Return the [x, y] coordinate for the center point of the cell that contains the specified text.  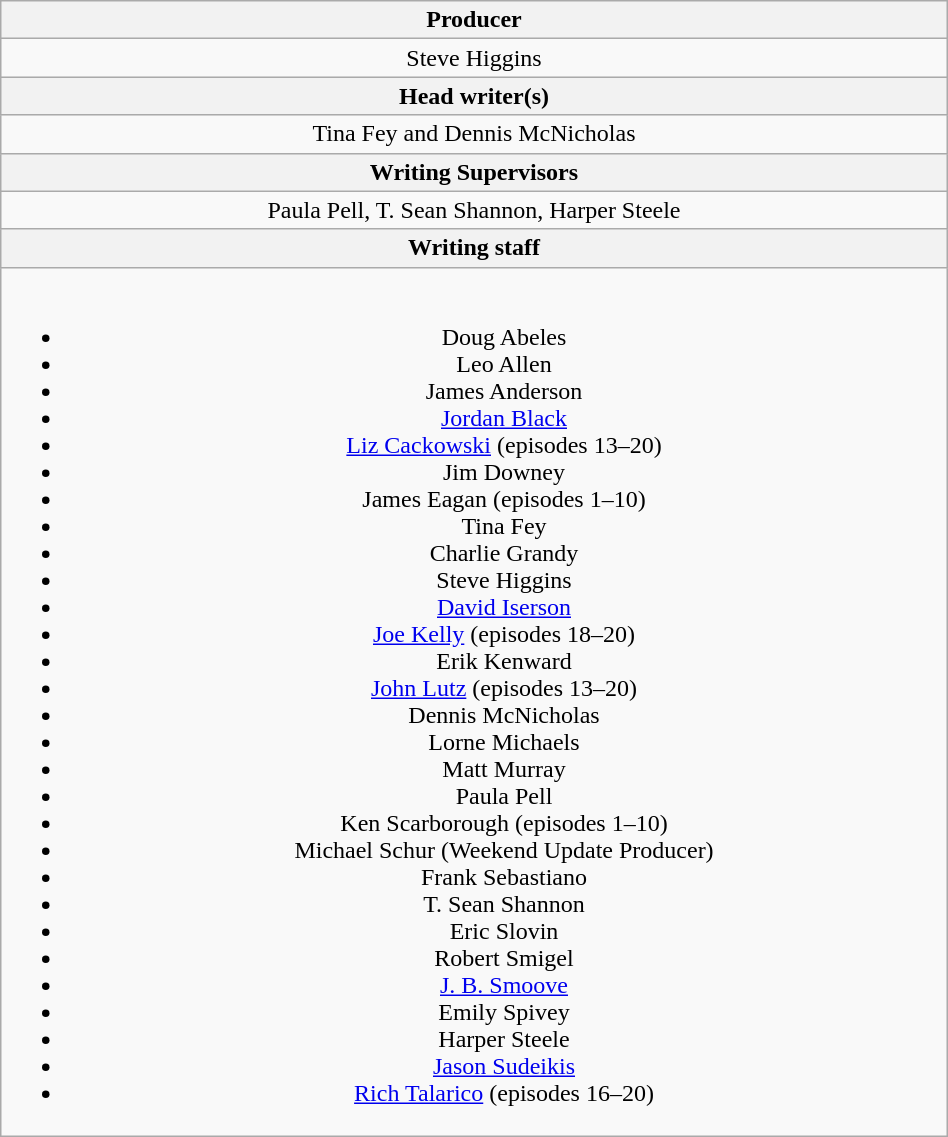
Paula Pell, T. Sean Shannon, Harper Steele [474, 210]
Producer [474, 20]
Head writer(s) [474, 96]
Writing staff [474, 248]
Tina Fey and Dennis McNicholas [474, 134]
Steve Higgins [474, 58]
Writing Supervisors [474, 172]
